Return the (x, y) coordinate for the center point of the cell that contains the specified text.  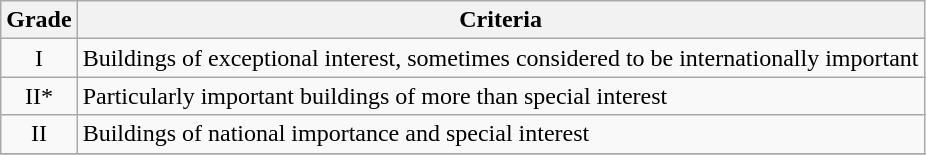
II* (39, 96)
Buildings of national importance and special interest (500, 134)
Criteria (500, 20)
Particularly important buildings of more than special interest (500, 96)
II (39, 134)
Buildings of exceptional interest, sometimes considered to be internationally important (500, 58)
I (39, 58)
Grade (39, 20)
